Locate the cell with the specified text and output its [x, y] center coordinate. 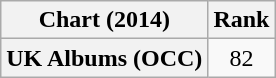
Chart (2014) [104, 20]
82 [242, 58]
Rank [242, 20]
UK Albums (OCC) [104, 58]
